Search for the cell housing the specified text and yield its (X, Y) center coordinate. 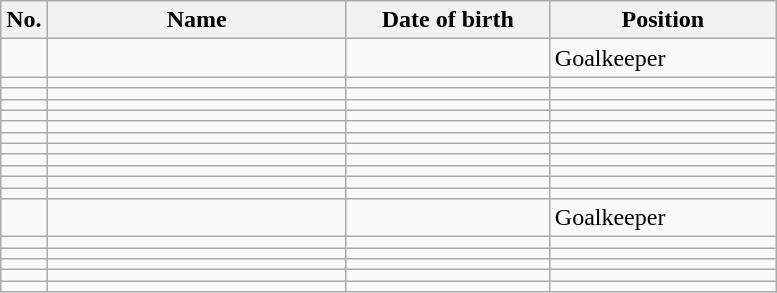
No. (24, 20)
Position (662, 20)
Date of birth (448, 20)
Name (196, 20)
